Identify which cell holds the provided text, then report its (x, y) central coordinate. 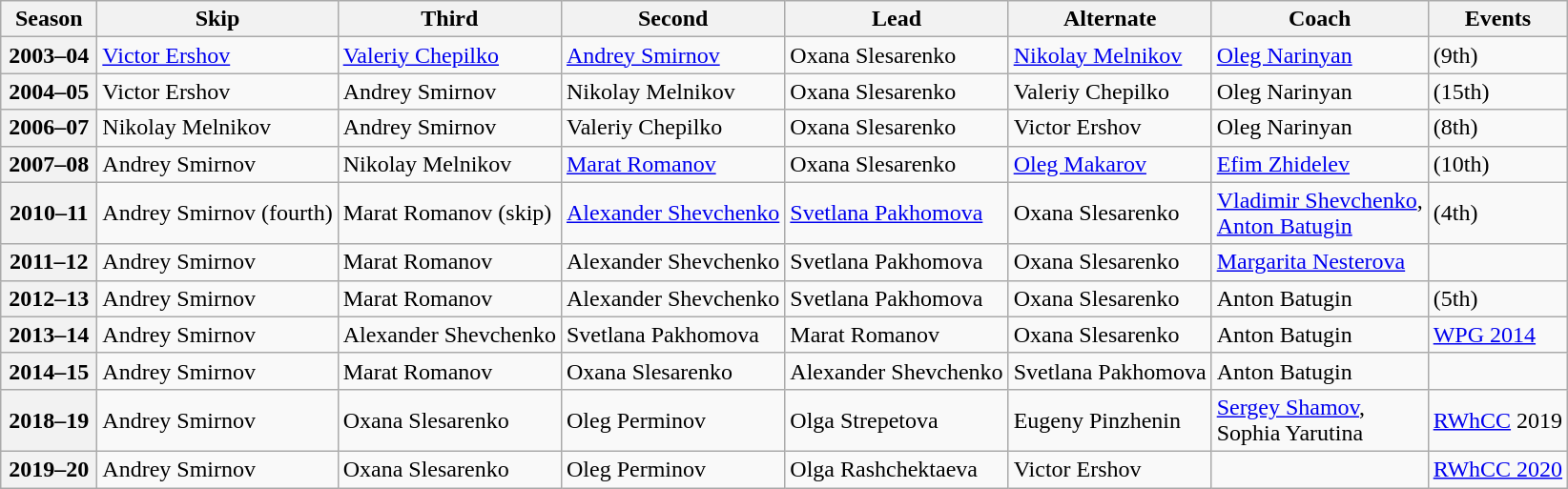
2003–04 (50, 55)
(10th) (1497, 164)
Skip (217, 19)
Margarita Nesterova (1320, 262)
Vladimir Shevchenko,Anton Batugin (1320, 214)
Marat Romanov (skip) (449, 214)
(4th) (1497, 214)
RWhCC 2019 (1497, 419)
(5th) (1497, 298)
2011–12 (50, 262)
2013–14 (50, 335)
Alternate (1110, 19)
Coach (1320, 19)
WPG 2014 (1497, 335)
Lead (897, 19)
RWhCC 2020 (1497, 469)
Events (1497, 19)
Efim Zhidelev (1320, 164)
Olga Strepetova (897, 419)
2014–15 (50, 371)
(9th) (1497, 55)
2012–13 (50, 298)
Eugeny Pinzhenin (1110, 419)
Andrey Smirnov (fourth) (217, 214)
(15th) (1497, 92)
Third (449, 19)
2006–07 (50, 128)
2007–08 (50, 164)
Season (50, 19)
2004–05 (50, 92)
2010–11 (50, 214)
Olga Rashchektaeva (897, 469)
Second (672, 19)
Sergey Shamov,Sophia Yarutina (1320, 419)
Oleg Makarov (1110, 164)
(8th) (1497, 128)
2018–19 (50, 419)
2019–20 (50, 469)
